Extract the (X, Y) coordinate from the center of the cell holding the provided text.  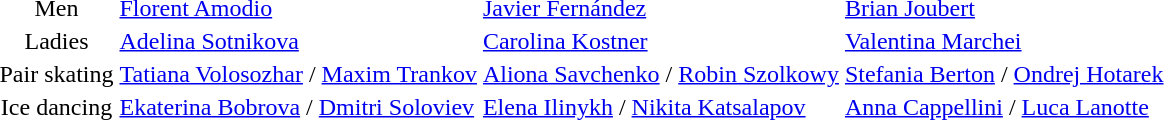
Tatiana Volosozhar / Maxim Trankov (298, 74)
Adelina Sotnikova (298, 41)
Carolina Kostner (660, 41)
Aliona Savchenko / Robin Szolkowy (660, 74)
